Output the [x, y] coordinate of the center of the cell containing the given text.  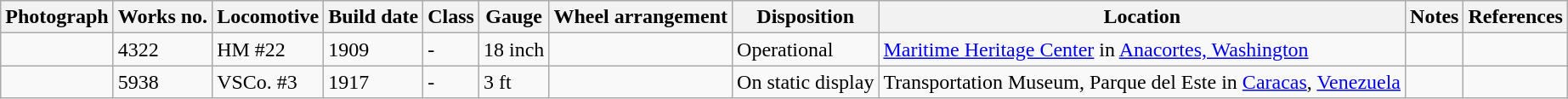
18 inch [513, 49]
Transportation Museum, Parque del Este in Caracas, Venezuela [1142, 82]
5938 [162, 82]
Notes [1435, 17]
Photograph [57, 17]
Class [451, 17]
Locomotive [269, 17]
VSCo. #3 [269, 82]
HM #22 [269, 49]
3 ft [513, 82]
Build date [374, 17]
Gauge [513, 17]
Disposition [806, 17]
4322 [162, 49]
Wheel arrangement [641, 17]
On static display [806, 82]
Works no. [162, 17]
References [1516, 17]
Operational [806, 49]
1909 [374, 49]
1917 [374, 82]
Maritime Heritage Center in Anacortes, Washington [1142, 49]
Location [1142, 17]
